Capture the cell that displays the provided text and extract its [x, y] central coordinate. 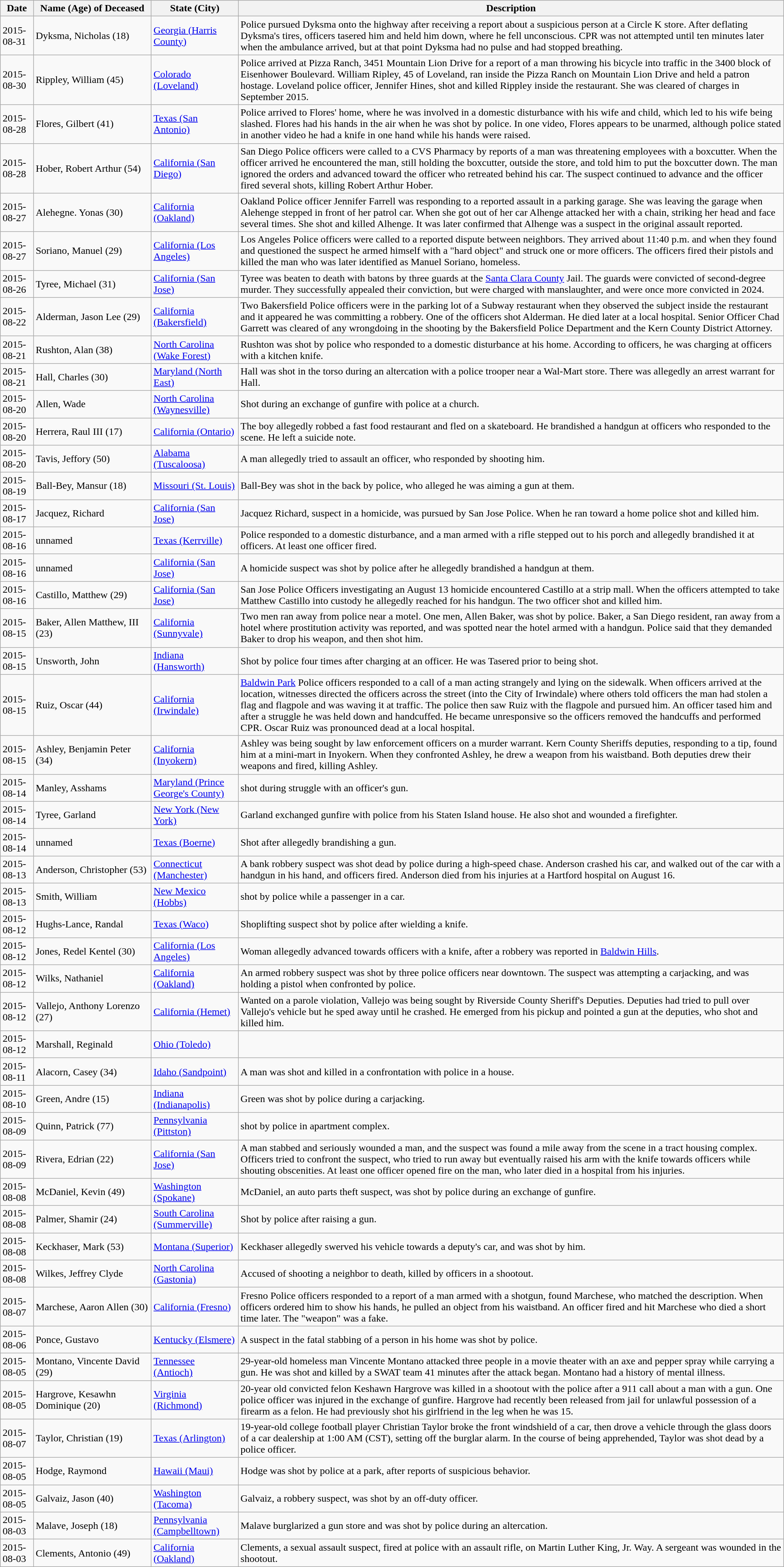
2015-08-22 [17, 317]
Marchese, Aaron Allen (30) [92, 1306]
Pennsylvania (Pittston) [195, 1126]
Washington (Spokane) [195, 1192]
Clements, a sexual assault suspect, fired at police with an assault rifle, on Martin Luther King, Jr. Way. A sergeant was wounded in the shootout. [511, 1553]
California (Fresno) [195, 1306]
Connecticut (Manchester) [195, 870]
New York (New York) [195, 815]
Palmer, Shamir (24) [92, 1219]
Ball-Bey, Mansur (18) [92, 486]
Pennsylvania (Campbelltown) [195, 1526]
Jones, Redel Kentel (30) [92, 952]
A homicide suspect was shot by police after he allegedly brandished a handgun at them. [511, 568]
Smith, William [92, 896]
Shoplifting suspect shot by police after wielding a knife. [511, 924]
South Carolina (Summerville) [195, 1219]
Texas (Arlington) [195, 1438]
2015-08-06 [17, 1340]
Soriano, Manuel (29) [92, 251]
Anderson, Christopher (53) [92, 870]
Hargrove, Kesawhn Dominique (20) [92, 1400]
Marshall, Reginald [92, 1045]
shot by police in apartment complex. [511, 1126]
Shot by police after raising a gun. [511, 1219]
Clements, Antonio (49) [92, 1553]
A suspect in the fatal stabbing of a person in his home was shot by police. [511, 1340]
Hodge, Raymond [92, 1471]
Garland exchanged gunfire with police from his Staten Island house. He also shot and wounded a firefighter. [511, 815]
Maryland (North East) [195, 377]
Tyree, Garland [92, 815]
Hodge was shot by police at a park, after reports of suspicious behavior. [511, 1471]
Tennessee (Antioch) [195, 1366]
Tyree, Michael (31) [92, 284]
Rushton, Alan (38) [92, 349]
Washington (Tacoma) [195, 1499]
California (Ontario) [195, 431]
Texas (Waco) [195, 924]
Missouri (St. Louis) [195, 486]
Colorado (Loveland) [195, 80]
California (Sunnyvale) [195, 628]
Shot after allegedly brandishing a gun. [511, 842]
Wilkes, Jeffrey Clyde [92, 1273]
North Carolina (Gastonia) [195, 1273]
Georgia (Harris County) [195, 36]
Dyksma, Nicholas (18) [92, 36]
2015-08-26 [17, 284]
Keckhaser allegedly swerved his vehicle towards a deputy's car, and was shot by him. [511, 1247]
Manley, Asshams [92, 787]
Shot during an exchange of gunfire with police at a church. [511, 404]
Rippley, William (45) [92, 80]
Flores, Gilbert (41) [92, 124]
North Carolina (Wake Forest) [195, 349]
Idaho (Sandpoint) [195, 1071]
Description [511, 8]
Herrera, Raul III (17) [92, 431]
Ponce, Gustavo [92, 1340]
Alehegne. Yonas (30) [92, 212]
California (Bakersfield) [195, 317]
Hawaii (Maui) [195, 1471]
North Carolina (Waynesville) [195, 404]
New Mexico (Hobbs) [195, 896]
Ruiz, Oscar (44) [92, 705]
Alacorn, Casey (34) [92, 1071]
Galvaiz, a robbery suspect, was shot by an off-duty officer. [511, 1499]
Texas (Boerne) [195, 842]
California (Inyokern) [195, 755]
State (City) [195, 8]
shot during struggle with an officer's gun. [511, 787]
Name (Age) of Deceased [92, 8]
Montano, Vincente David (29) [92, 1366]
Alderman, Jason Lee (29) [92, 317]
Indiana (Hansworth) [195, 661]
Ohio (Toledo) [195, 1045]
Jacquez, Richard [92, 514]
A man was shot and killed in a confrontation with police in a house. [511, 1071]
Hall, Charles (30) [92, 377]
California (San Diego) [195, 168]
McDaniel, Kevin (49) [92, 1192]
Unsworth, John [92, 661]
California (Hemet) [195, 1012]
Green was shot by police during a carjacking. [511, 1099]
Green, Andre (15) [92, 1099]
Malave, Joseph (18) [92, 1526]
California (Irwindale) [195, 705]
Montana (Superior) [195, 1247]
Keckhaser, Mark (53) [92, 1247]
Virginia (Richmond) [195, 1400]
Indiana (Indianapolis) [195, 1099]
A man allegedly tried to assault an officer, who responded by shooting him. [511, 459]
Texas (Kerrville) [195, 540]
Date [17, 8]
Jacquez Richard, suspect in a homicide, was pursued by San Jose Police. When he ran toward a home police shot and killed him. [511, 514]
2015-08-30 [17, 80]
Tavis, Jeffory (50) [92, 459]
Baker, Allen Matthew, III (23) [92, 628]
Hober, Robert Arthur (54) [92, 168]
2015-08-10 [17, 1099]
Maryland (Prince George's County) [195, 787]
Hughs-Lance, Randal [92, 924]
Texas (San Antonio) [195, 124]
Kentucky (Elsmere) [195, 1340]
Hall was shot in the torso during an altercation with a police trooper near a Wal-Mart store. There was allegedly an arrest warrant for Hall. [511, 377]
Taylor, Christian (19) [92, 1438]
Malave burglarized a gun store and was shot by police during an altercation. [511, 1526]
2015-08-17 [17, 514]
Ball-Bey was shot in the back by police, who alleged he was aiming a gun at them. [511, 486]
Castillo, Matthew (29) [92, 595]
Wilks, Nathaniel [92, 978]
Shot by police four times after charging at an officer. He was Tasered prior to being shot. [511, 661]
shot by police while a passenger in a car. [511, 896]
2015-08-31 [17, 36]
Quinn, Patrick (77) [92, 1126]
2015-08-19 [17, 486]
McDaniel, an auto parts theft suspect, was shot by police during an exchange of gunfire. [511, 1192]
Allen, Wade [92, 404]
Alabama (Tuscaloosa) [195, 459]
Galvaiz, Jason (40) [92, 1499]
Ashley, Benjamin Peter (34) [92, 755]
2015-08-11 [17, 1071]
Woman allegedly advanced towards officers with a knife, after a robbery was reported in Baldwin Hills. [511, 952]
Rivera, Edrian (22) [92, 1159]
Accused of shooting a neighbor to death, killed by officers in a shootout. [511, 1273]
Vallejo, Anthony Lorenzo (27) [92, 1012]
